Return [x, y] of the center of cell containing provided text 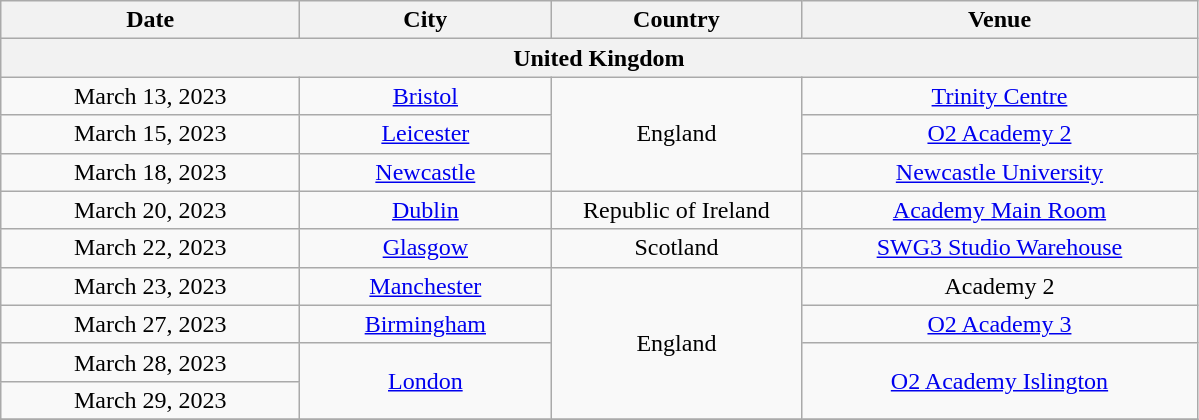
Scotland [676, 248]
Birmingham [426, 324]
Venue [1000, 20]
SWG3 Studio Warehouse [1000, 248]
City [426, 20]
March 23, 2023 [150, 286]
Manchester [426, 286]
March 15, 2023 [150, 134]
Glasgow [426, 248]
March 29, 2023 [150, 400]
Leicester [426, 134]
Republic of Ireland [676, 210]
Country [676, 20]
Dublin [426, 210]
O2 Academy 3 [1000, 324]
Trinity Centre [1000, 96]
March 18, 2023 [150, 172]
Academy 2 [1000, 286]
March 22, 2023 [150, 248]
March 27, 2023 [150, 324]
United Kingdom [599, 58]
Academy Main Room [1000, 210]
O2 Academy 2 [1000, 134]
March 20, 2023 [150, 210]
Date [150, 20]
Newcastle University [1000, 172]
Newcastle [426, 172]
March 28, 2023 [150, 362]
O2 Academy Islington [1000, 381]
Bristol [426, 96]
London [426, 381]
March 13, 2023 [150, 96]
